Determine the (x, y) coordinate at the center of the cell enclosing the given text.  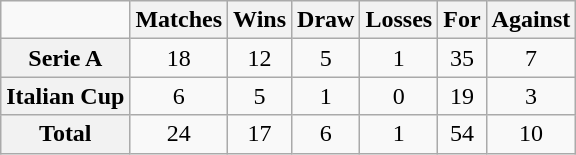
3 (531, 96)
Wins (260, 20)
19 (462, 96)
12 (260, 58)
Italian Cup (66, 96)
Matches (179, 20)
Draw (326, 20)
18 (179, 58)
For (462, 20)
7 (531, 58)
Against (531, 20)
17 (260, 134)
Losses (399, 20)
Serie A (66, 58)
0 (399, 96)
10 (531, 134)
24 (179, 134)
35 (462, 58)
Total (66, 134)
54 (462, 134)
